Return [x, y] of the center of cell containing provided text 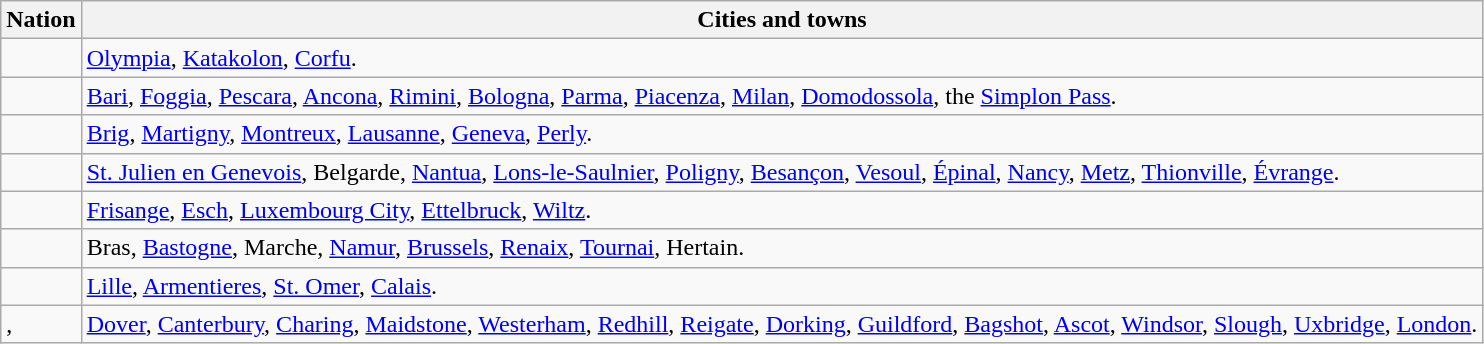
Dover, Canterbury, Charing, Maidstone, Westerham, Redhill, Reigate, Dorking, Guildford, Bagshot, Ascot, Windsor, Slough, Uxbridge, London. [782, 324]
Bras, Bastogne, Marche, Namur, Brussels, Renaix, Tournai, Hertain. [782, 248]
Brig, Martigny, Montreux, Lausanne, Geneva, Perly. [782, 134]
Olympia, Katakolon, Corfu. [782, 58]
Nation [41, 20]
Cities and towns [782, 20]
Frisange, Esch, Luxembourg City, Ettelbruck, Wiltz. [782, 210]
Lille, Armentieres, St. Omer, Calais. [782, 286]
, [41, 324]
St. Julien en Genevois, Belgarde, Nantua, Lons-le-Saulnier, Poligny, Besançon, Vesoul, Épinal, Nancy, Metz, Thionville, Évrange. [782, 172]
Bari, Foggia, Pescara, Ancona, Rimini, Bologna, Parma, Piacenza, Milan, Domodossola, the Simplon Pass. [782, 96]
